Locate the cell with the specified text and output its [x, y] center coordinate. 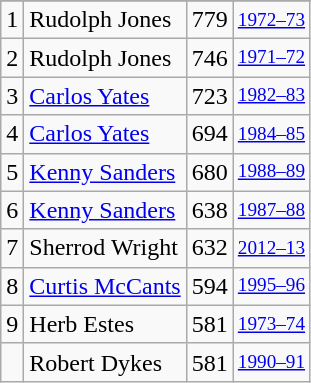
8 [12, 286]
5 [12, 172]
3 [12, 96]
632 [210, 248]
Herb Estes [105, 324]
694 [210, 134]
1984–85 [271, 134]
1971–72 [271, 58]
1 [12, 20]
Robert Dykes [105, 362]
1990–91 [271, 362]
1987–88 [271, 210]
638 [210, 210]
680 [210, 172]
746 [210, 58]
2012–13 [271, 248]
1995–96 [271, 286]
7 [12, 248]
1988–89 [271, 172]
6 [12, 210]
1972–73 [271, 20]
9 [12, 324]
1973–74 [271, 324]
Sherrod Wright [105, 248]
723 [210, 96]
2 [12, 58]
779 [210, 20]
Curtis McCants [105, 286]
1982–83 [271, 96]
4 [12, 134]
594 [210, 286]
